Determine the [X, Y] coordinate at the center of the cell enclosing the given text.  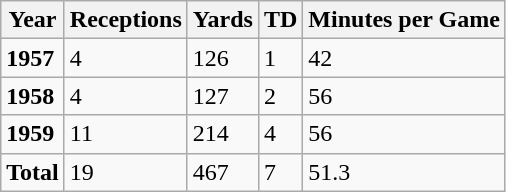
214 [222, 134]
Total [33, 172]
TD [280, 20]
1959 [33, 134]
Receptions [126, 20]
Year [33, 20]
42 [404, 58]
1958 [33, 96]
19 [126, 172]
1957 [33, 58]
127 [222, 96]
467 [222, 172]
1 [280, 58]
11 [126, 134]
7 [280, 172]
Yards [222, 20]
2 [280, 96]
126 [222, 58]
Minutes per Game [404, 20]
51.3 [404, 172]
